Extract the (x, y) coordinate from the center of the cell holding the provided text.  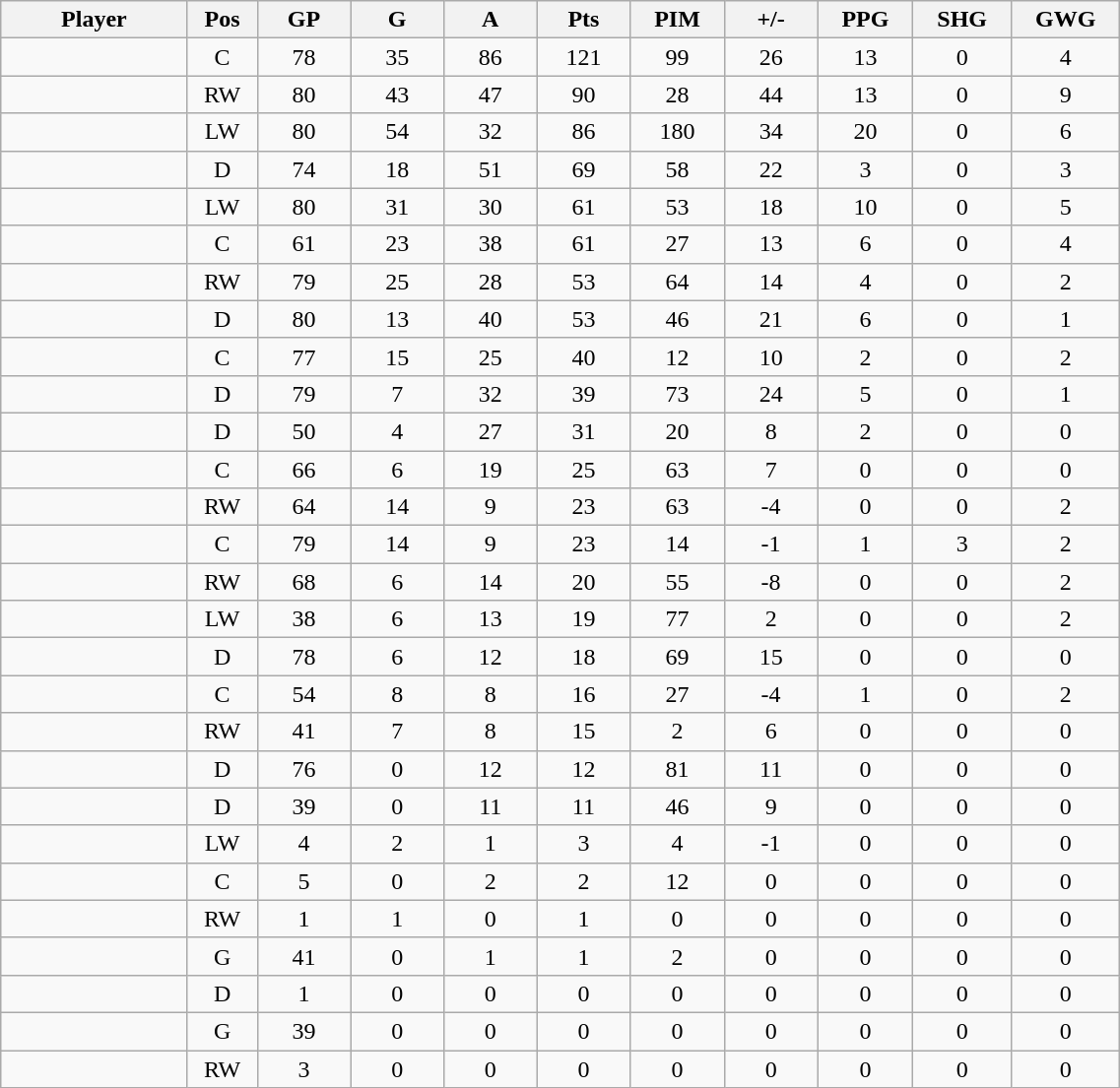
Pts (583, 20)
PPG (865, 20)
A (491, 20)
PIM (678, 20)
66 (303, 470)
44 (770, 95)
47 (491, 95)
81 (678, 769)
68 (303, 582)
34 (770, 132)
22 (770, 169)
99 (678, 57)
24 (770, 394)
-8 (770, 582)
50 (303, 431)
GP (303, 20)
+/- (770, 20)
55 (678, 582)
74 (303, 169)
76 (303, 769)
16 (583, 694)
180 (678, 132)
Pos (223, 20)
26 (770, 57)
43 (398, 95)
90 (583, 95)
51 (491, 169)
21 (770, 319)
35 (398, 57)
121 (583, 57)
SHG (962, 20)
73 (678, 394)
GWG (1065, 20)
30 (491, 207)
58 (678, 169)
Player (95, 20)
